Find where the given text appears and provide that cell's center as (X, Y) coordinate. 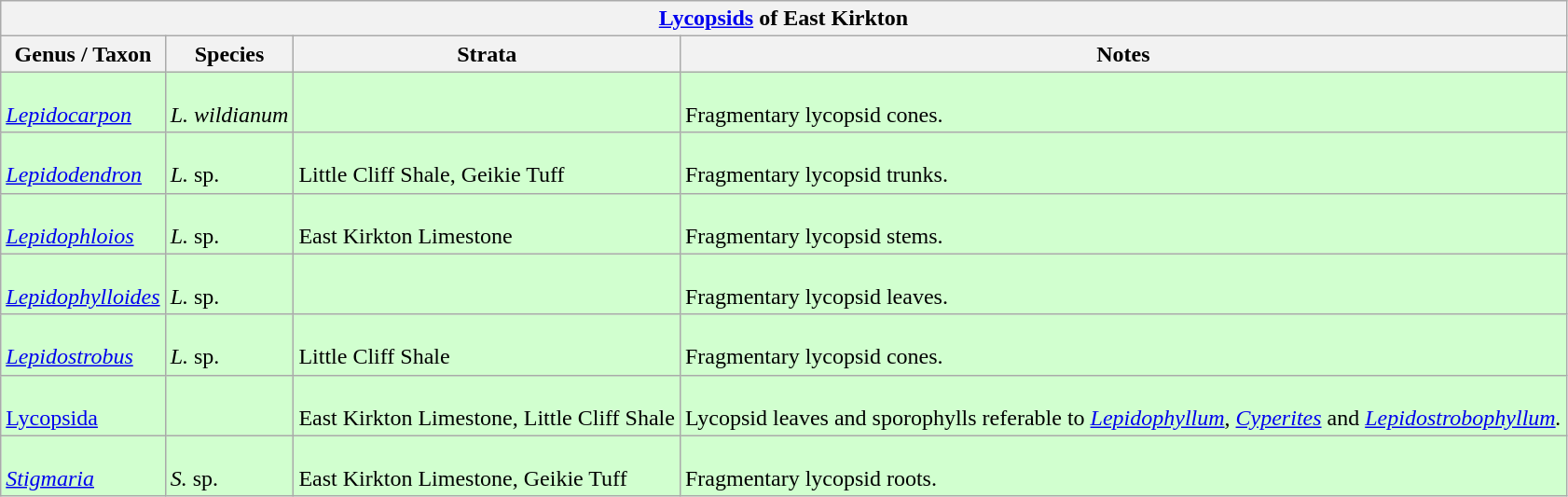
East Kirkton Limestone, Little Cliff Shale (487, 405)
Lycopsid leaves and sporophylls referable to Lepidophyllum, Cyperites and Lepidostrobophyllum. (1122, 405)
Notes (1122, 54)
Strata (487, 54)
East Kirkton Limestone (487, 224)
S. sp. (229, 466)
Lycopsida (83, 405)
Fragmentary lycopsid roots. (1122, 466)
Lepidodendron (83, 162)
Lepidophylloides (83, 283)
Lycopsids of East Kirkton (783, 19)
Species (229, 54)
Little Cliff Shale (487, 345)
Lepidophloios (83, 224)
Stigmaria (83, 466)
East Kirkton Limestone, Geikie Tuff (487, 466)
Little Cliff Shale, Geikie Tuff (487, 162)
Lepidostrobus (83, 345)
L. wildianum (229, 103)
Genus / Taxon (83, 54)
Fragmentary lycopsid leaves. (1122, 283)
Fragmentary lycopsid stems. (1122, 224)
Lepidocarpon (83, 103)
Fragmentary lycopsid trunks. (1122, 162)
